Provide the (X, Y) coordinate of the cell's center where the given text is located.  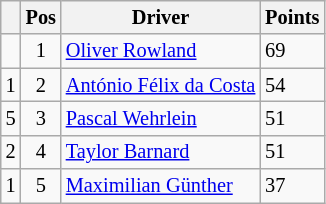
Maximilian Günther (160, 186)
Points (292, 17)
37 (292, 186)
Taylor Barnard (160, 152)
Oliver Rowland (160, 51)
Pascal Wehrlein (160, 118)
Pos (41, 17)
3 (41, 118)
António Félix da Costa (160, 85)
Driver (160, 17)
4 (41, 152)
54 (292, 85)
69 (292, 51)
